Determine the (x, y) coordinate at the center of the cell enclosing the given text.  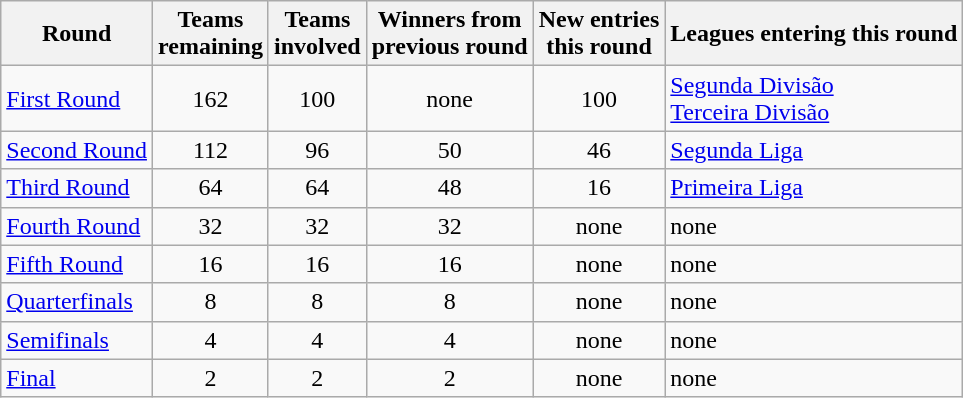
Quarterfinals (77, 302)
96 (317, 150)
New entriesthis round (599, 34)
112 (210, 150)
50 (450, 150)
Teamsinvolved (317, 34)
Fourth Round (77, 226)
Winners fromprevious round (450, 34)
Semifinals (77, 340)
46 (599, 150)
Leagues entering this round (814, 34)
First Round (77, 98)
Fifth Round (77, 264)
Second Round (77, 150)
Primeira Liga (814, 188)
Segunda Liga (814, 150)
Round (77, 34)
162 (210, 98)
48 (450, 188)
Third Round (77, 188)
Teamsremaining (210, 34)
Final (77, 378)
Segunda DivisãoTerceira Divisão (814, 98)
